Find where the given text appears and provide that cell's center as (x, y) coordinate. 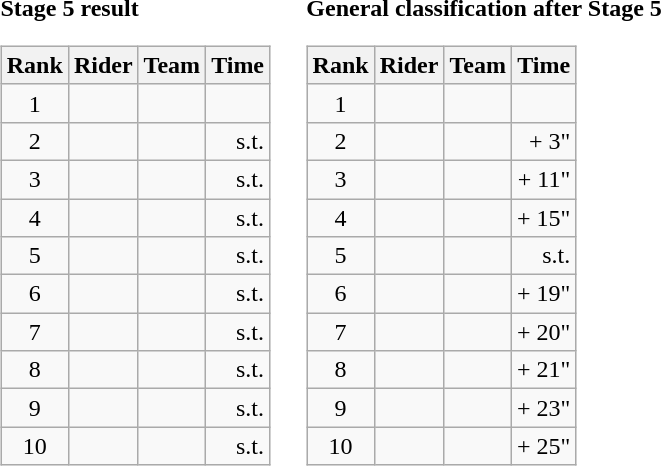
+ 11" (543, 179)
+ 3" (543, 141)
+ 15" (543, 217)
+ 23" (543, 408)
+ 25" (543, 446)
+ 20" (543, 332)
+ 21" (543, 370)
+ 19" (543, 294)
